Provide the [X, Y] coordinate of the cell's center where the given text is located.  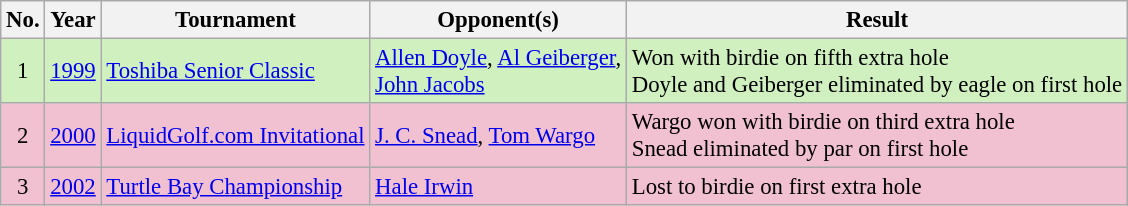
Tournament [236, 20]
J. C. Snead, Tom Wargo [498, 136]
LiquidGolf.com Invitational [236, 136]
2000 [73, 136]
Year [73, 20]
Hale Irwin [498, 187]
1 [23, 72]
Lost to birdie on first extra hole [876, 187]
3 [23, 187]
Toshiba Senior Classic [236, 72]
2 [23, 136]
2002 [73, 187]
Wargo won with birdie on third extra holeSnead eliminated by par on first hole [876, 136]
Won with birdie on fifth extra holeDoyle and Geiberger eliminated by eagle on first hole [876, 72]
No. [23, 20]
1999 [73, 72]
Opponent(s) [498, 20]
Allen Doyle, Al Geiberger, John Jacobs [498, 72]
Result [876, 20]
Turtle Bay Championship [236, 187]
